Return the (x, y) coordinate for the center point of the cell that contains the specified text.  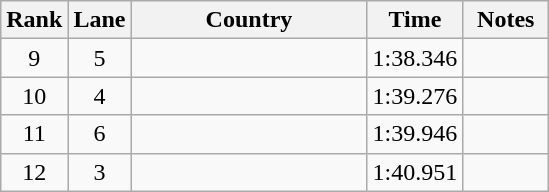
Country (249, 20)
1:39.276 (415, 96)
12 (34, 172)
Time (415, 20)
10 (34, 96)
Lane (100, 20)
9 (34, 58)
6 (100, 134)
Notes (506, 20)
1:38.346 (415, 58)
1:40.951 (415, 172)
5 (100, 58)
4 (100, 96)
3 (100, 172)
1:39.946 (415, 134)
Rank (34, 20)
11 (34, 134)
